Provide the [x, y] coordinate of the cell's center where the given text is located.  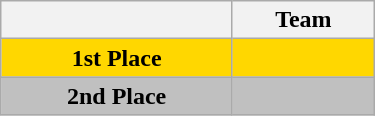
Team [303, 20]
2nd Place [117, 96]
1st Place [117, 58]
